Search for the cell housing the specified text and yield its (X, Y) center coordinate. 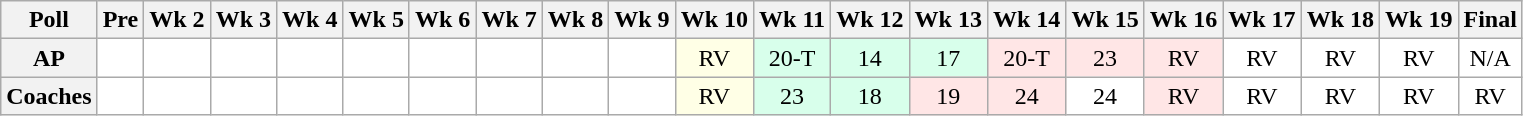
Wk 5 (376, 20)
18 (870, 96)
Coaches (49, 96)
Wk 15 (1105, 20)
Wk 7 (509, 20)
Wk 6 (442, 20)
Wk 14 (1026, 20)
Wk 11 (792, 20)
Poll (49, 20)
Wk 9 (642, 20)
Wk 18 (1340, 20)
Wk 3 (243, 20)
Wk 4 (310, 20)
19 (948, 96)
Wk 16 (1183, 20)
14 (870, 58)
Final (1490, 20)
17 (948, 58)
Wk 10 (714, 20)
Wk 12 (870, 20)
N/A (1490, 58)
Wk 8 (575, 20)
Wk 13 (948, 20)
Wk 19 (1419, 20)
Pre (120, 20)
AP (49, 58)
Wk 2 (177, 20)
Wk 17 (1262, 20)
